Find where the given text appears and provide that cell's center as (x, y) coordinate. 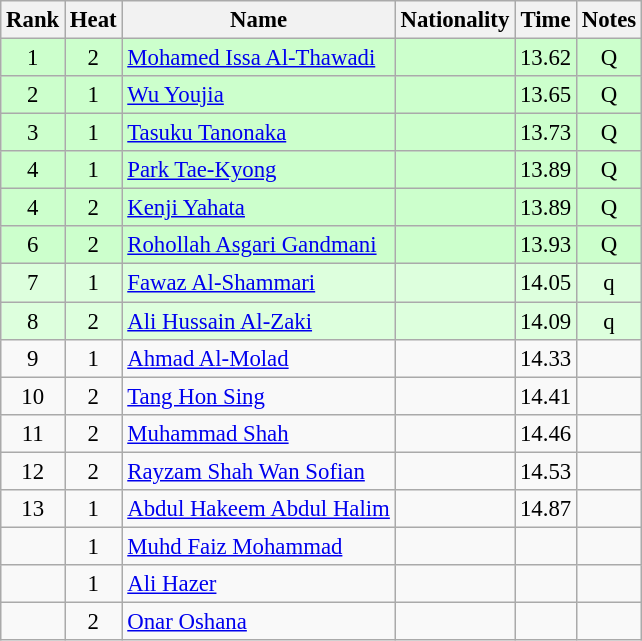
Abdul Hakeem Abdul Halim (258, 509)
Rank (33, 20)
14.87 (546, 509)
14.09 (546, 321)
Tang Hon Sing (258, 396)
13.93 (546, 245)
9 (33, 358)
12 (33, 471)
13.73 (546, 133)
14.33 (546, 358)
14.46 (546, 433)
13.65 (546, 95)
Tasuku Tanonaka (258, 133)
Muhammad Shah (258, 433)
Rohollah Asgari Gandmani (258, 245)
Mohamed Issa Al-Thawadi (258, 58)
3 (33, 133)
Ali Hussain Al-Zaki (258, 321)
14.41 (546, 396)
Ahmad Al-Molad (258, 358)
13 (33, 509)
Notes (608, 20)
8 (33, 321)
Time (546, 20)
Ali Hazer (258, 584)
Rayzam Shah Wan Sofian (258, 471)
6 (33, 245)
Wu Youjia (258, 95)
Muhd Faiz Mohammad (258, 546)
10 (33, 396)
Heat (94, 20)
Onar Oshana (258, 621)
Nationality (454, 20)
Kenji Yahata (258, 208)
13.62 (546, 58)
Fawaz Al-Shammari (258, 283)
14.53 (546, 471)
11 (33, 433)
Park Tae-Kyong (258, 170)
Name (258, 20)
14.05 (546, 283)
7 (33, 283)
